Identify which cell holds the provided text, then report its (x, y) central coordinate. 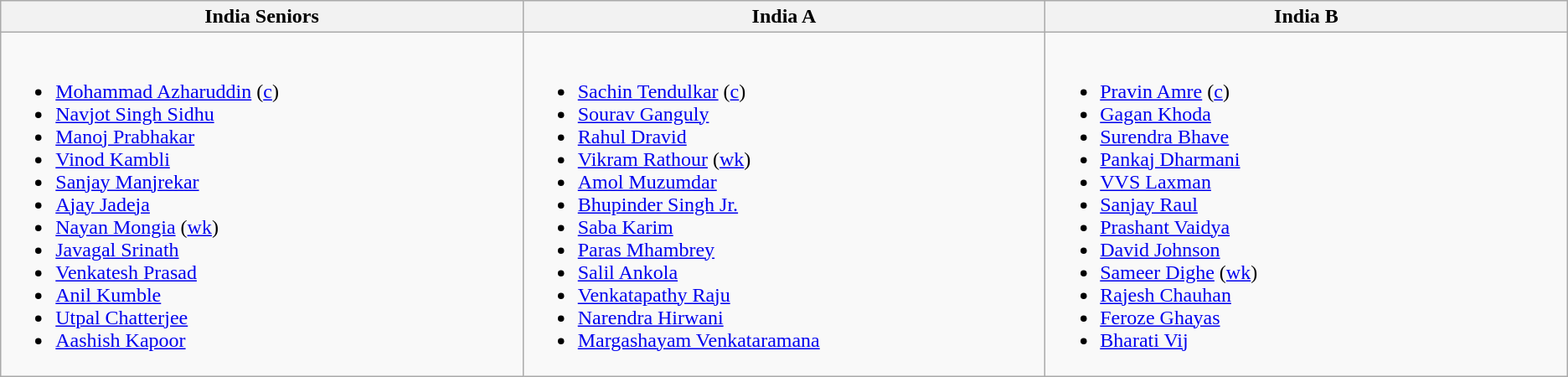
India B (1307, 17)
India A (784, 17)
India Seniors (261, 17)
